Pinpoint the cell where the given text exists, returning its (X, Y) midpoint coordinate. 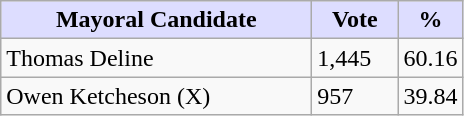
957 (355, 96)
Owen Ketcheson (X) (156, 96)
60.16 (430, 58)
% (430, 20)
39.84 (430, 96)
1,445 (355, 58)
Thomas Deline (156, 58)
Mayoral Candidate (156, 20)
Vote (355, 20)
